Detect which cell encompasses the target text, then output its (X, Y) center coordinate. 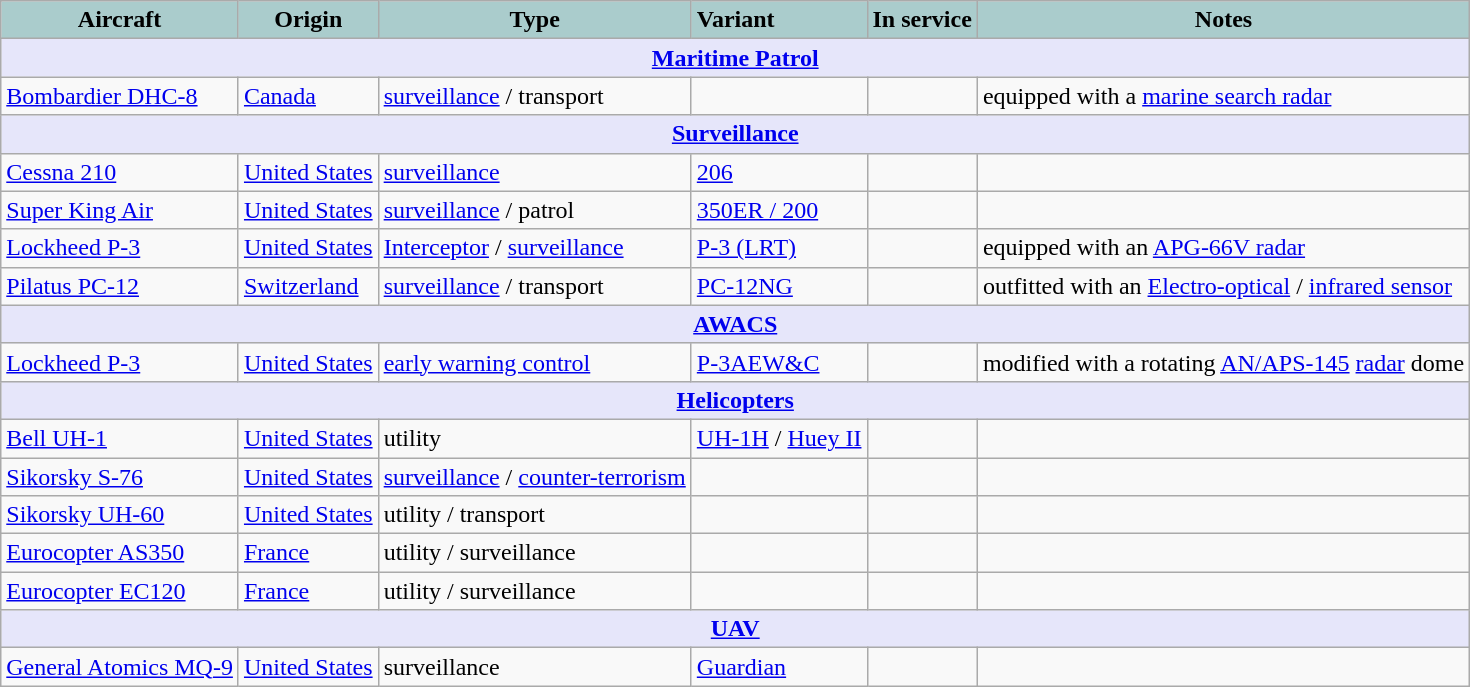
surveillance / patrol (534, 210)
Sikorsky S-76 (120, 477)
Eurocopter AS350 (120, 553)
Aircraft (120, 20)
Notes (1223, 20)
Switzerland (308, 286)
Origin (308, 20)
early warning control (534, 362)
206 (779, 172)
Bell UH-1 (120, 438)
Eurocopter EC120 (120, 591)
P-3 (LRT) (779, 248)
Guardian (779, 667)
Maritime Patrol (736, 58)
modified with a rotating AN/APS-145 radar dome (1223, 362)
Type (534, 20)
UAV (736, 629)
equipped with an APG-66V radar (1223, 248)
P-3AEW&C (779, 362)
350ER / 200 (779, 210)
Interceptor / surveillance (534, 248)
Cessna 210 (120, 172)
Pilatus PC-12 (120, 286)
UH-1H / Huey II (779, 438)
Variant (779, 20)
equipped with a marine search radar (1223, 96)
Canada (308, 96)
Sikorsky UH-60 (120, 515)
Super King Air (120, 210)
surveillance / counter-terrorism (534, 477)
AWACS (736, 324)
Helicopters (736, 400)
utility / transport (534, 515)
In service (922, 20)
Surveillance (736, 134)
General Atomics MQ-9 (120, 667)
PC-12NG (779, 286)
Bombardier DHC-8 (120, 96)
utility (534, 438)
outfitted with an Electro-optical / infrared sensor (1223, 286)
